Scan for the cell matching the given text and deliver its [X, Y] coordinate at center. 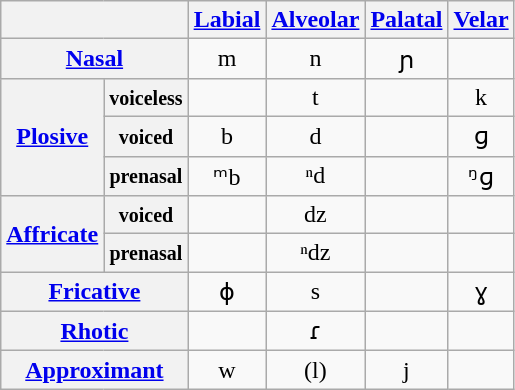
b [227, 136]
j [406, 370]
n [316, 59]
(l) [316, 370]
ɡ [481, 136]
Approximant [94, 370]
Fricative [94, 292]
Plosive [52, 136]
Nasal [94, 59]
Alveolar [316, 20]
s [316, 292]
ɸ [227, 292]
voiceless [146, 97]
k [481, 97]
Palatal [406, 20]
Affricate [52, 234]
ɲ [406, 59]
m [227, 59]
Labial [227, 20]
Rhotic [94, 331]
ᵑɡ [481, 176]
t [316, 97]
ⁿd [316, 176]
w [227, 370]
Velar [481, 20]
ɾ [316, 331]
dz [316, 215]
ɣ [481, 292]
d [316, 136]
ⁿdz [316, 253]
ᵐb [227, 176]
